From the cell containing the given text, extract its center point as (X, Y) coordinate. 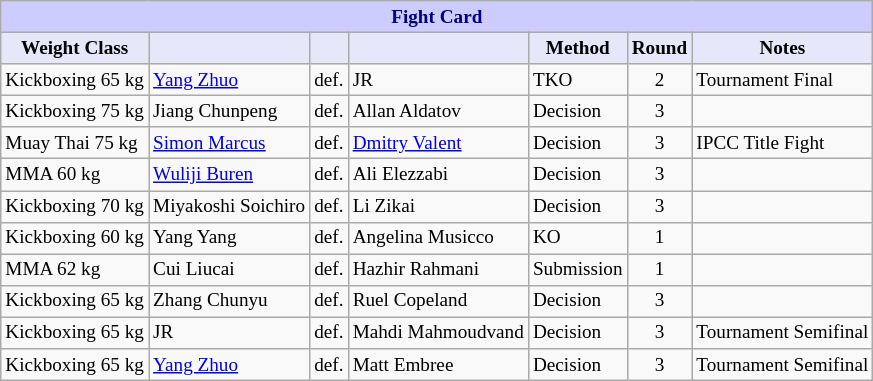
Allan Aldatov (438, 111)
Angelina Musicco (438, 238)
IPCC Title Fight (782, 143)
Ruel Copeland (438, 301)
TKO (578, 80)
Simon Marcus (230, 143)
Method (578, 48)
MMA 60 kg (75, 175)
Matt Embree (438, 365)
Zhang Chunyu (230, 301)
Li Zikai (438, 206)
Submission (578, 270)
Yang Yang (230, 238)
MMA 62 kg (75, 270)
KO (578, 238)
Ali Elezzabi (438, 175)
Kickboxing 75 kg (75, 111)
Wuliji Buren (230, 175)
Muay Thai 75 kg (75, 143)
Jiang Chunpeng (230, 111)
Round (660, 48)
Weight Class (75, 48)
Mahdi Mahmoudvand (438, 333)
Miyakoshi Soichiro (230, 206)
Dmitry Valent (438, 143)
Fight Card (437, 17)
Kickboxing 70 kg (75, 206)
Hazhir Rahmani (438, 270)
Kickboxing 60 kg (75, 238)
Cui Liucai (230, 270)
2 (660, 80)
Notes (782, 48)
Tournament Final (782, 80)
